Extract the (X, Y) coordinate from the center of the cell holding the provided text.  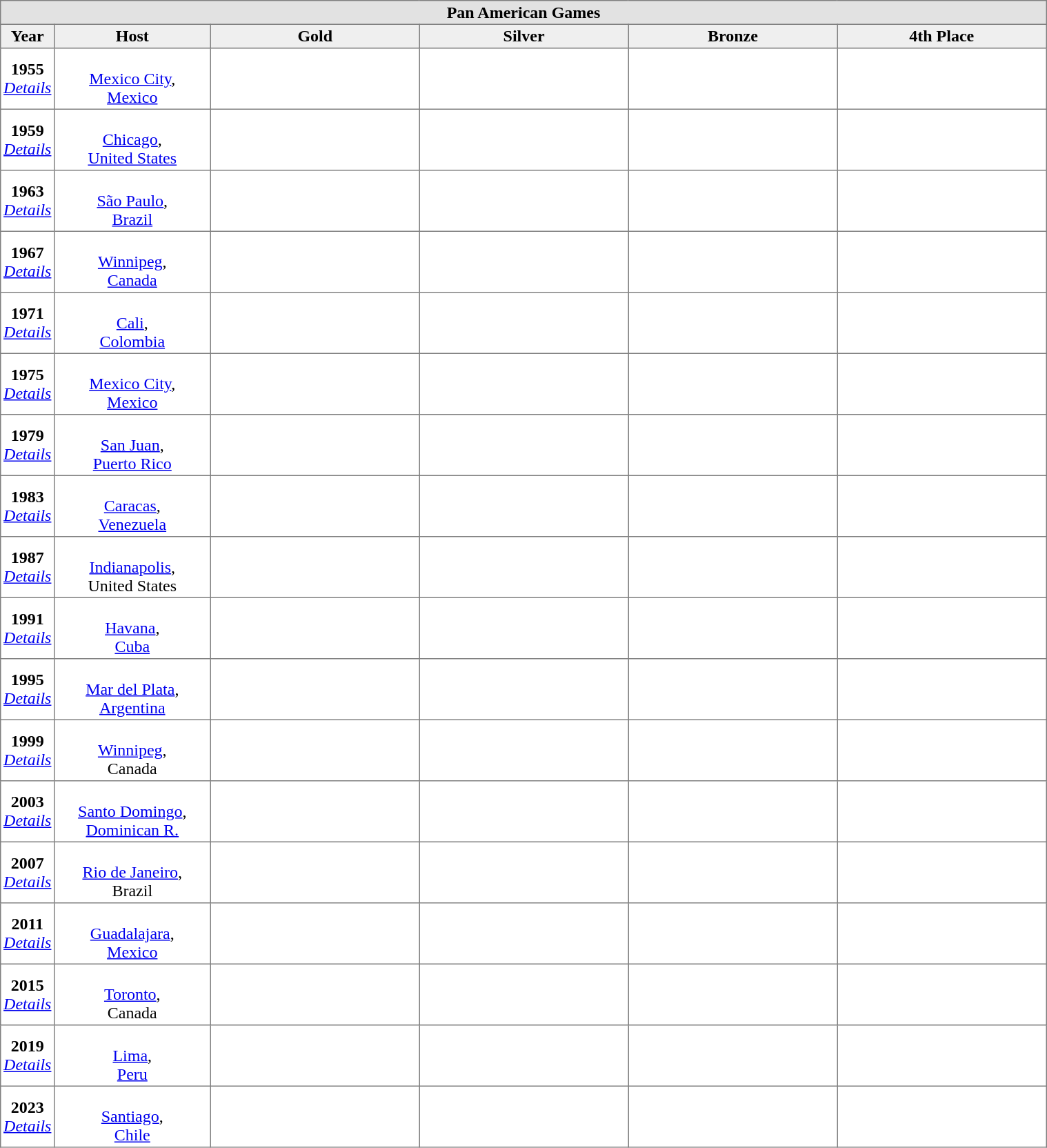
2023Details (28, 1116)
2015Details (28, 994)
Host (132, 36)
Gold (315, 36)
1971Details (28, 323)
Cali, Colombia (132, 323)
Pan American Games (523, 12)
Rio de Janeiro, Brazil (132, 872)
1959Details (28, 139)
Indianapolis, United States (132, 567)
1967Details (28, 261)
1999Details (28, 750)
San Juan, Puerto Rico (132, 445)
Caracas, Venezuela (132, 506)
Santiago, Chile (132, 1116)
Bronze (732, 36)
2011Details (28, 933)
1963Details (28, 201)
Lima, Peru (132, 1056)
1979Details (28, 445)
Mar del Plata, Argentina (132, 689)
Guadalajara, Mexico (132, 933)
1975Details (28, 384)
1983Details (28, 506)
1955Details (28, 79)
2007Details (28, 872)
São Paulo, Brazil (132, 201)
1991Details (28, 628)
4th Place (942, 36)
Toronto, Canada (132, 994)
1987Details (28, 567)
2019Details (28, 1056)
Year (28, 36)
Chicago, United States (132, 139)
Santo Domingo, Dominican R. (132, 811)
2003Details (28, 811)
Silver (524, 36)
Havana, Cuba (132, 628)
1995Details (28, 689)
